Capture the cell that displays the provided text and extract its [x, y] central coordinate. 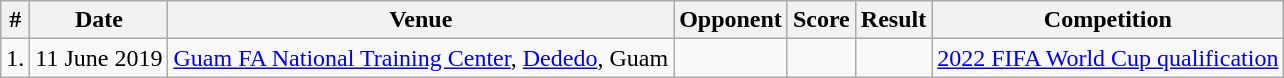
# [16, 20]
Venue [421, 20]
1. [16, 58]
2022 FIFA World Cup qualification [1108, 58]
Date [99, 20]
Opponent [731, 20]
Score [821, 20]
11 June 2019 [99, 58]
Result [893, 20]
Competition [1108, 20]
Guam FA National Training Center, Dededo, Guam [421, 58]
